Search for the cell housing the specified text and yield its (X, Y) center coordinate. 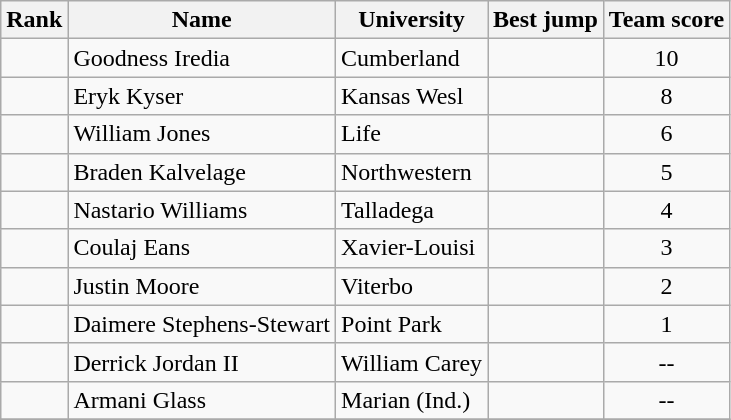
1 (666, 324)
Best jump (546, 20)
8 (666, 96)
Xavier-Louisi (412, 248)
Viterbo (412, 286)
Nastario Williams (202, 210)
Justin Moore (202, 286)
Goodness Iredia (202, 58)
6 (666, 134)
Team score (666, 20)
Marian (Ind.) (412, 400)
Coulaj Eans (202, 248)
Northwestern (412, 172)
Braden Kalvelage (202, 172)
2 (666, 286)
Rank (34, 20)
Talladega (412, 210)
Daimere Stephens-Stewart (202, 324)
Armani Glass (202, 400)
Point Park (412, 324)
Life (412, 134)
10 (666, 58)
William Jones (202, 134)
William Carey (412, 362)
Cumberland (412, 58)
Name (202, 20)
Kansas Wesl (412, 96)
4 (666, 210)
3 (666, 248)
University (412, 20)
Eryk Kyser (202, 96)
5 (666, 172)
Derrick Jordan II (202, 362)
